Provide the (x, y) coordinate of the cell's center where the given text is located.  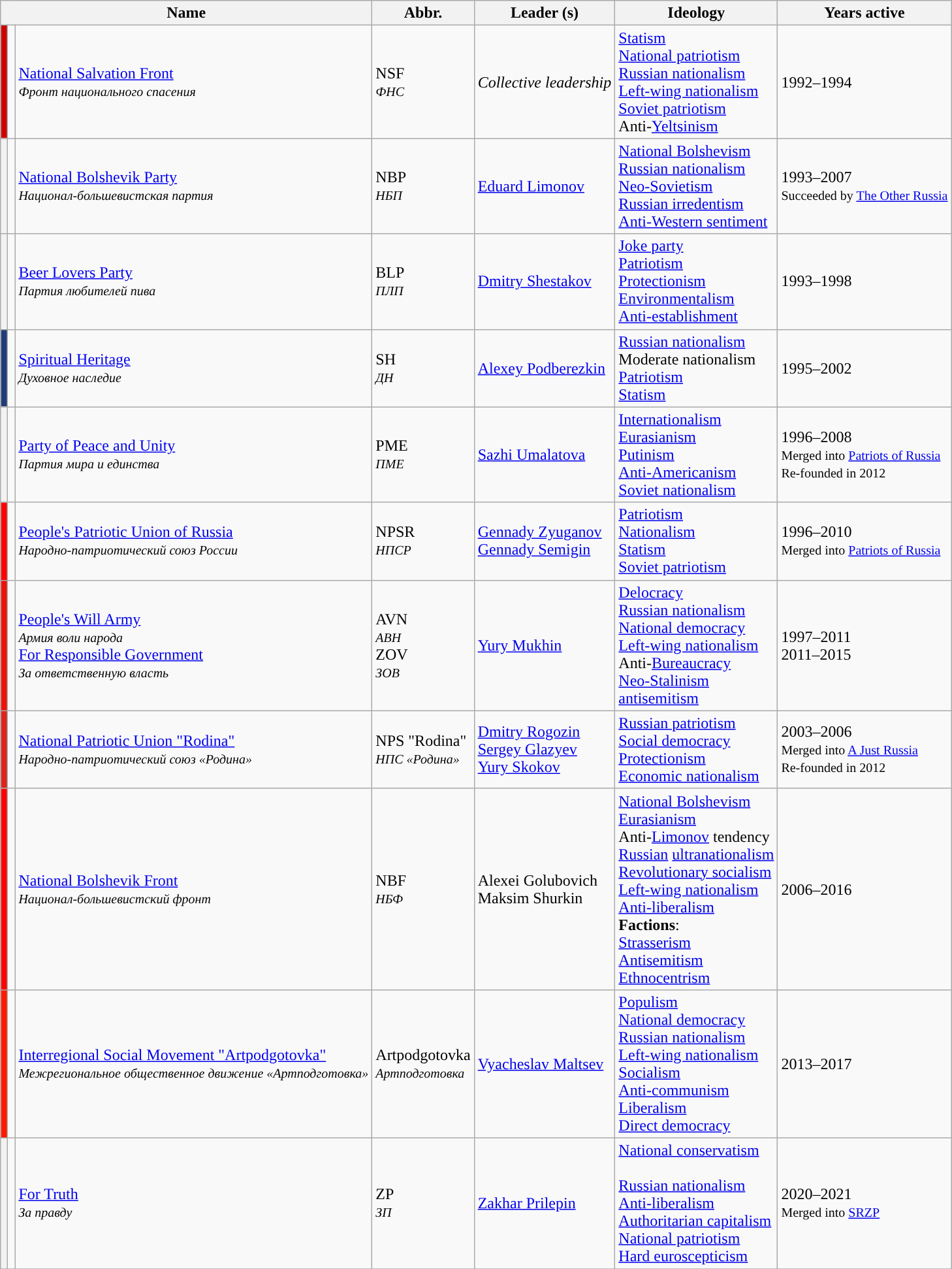
InternationalismEurasianismPutinismAnti-AmericanismSoviet nationalism (696, 455)
NPS "Rodina"НПС «Родина» (423, 750)
AVNАВНZOVЗОВ (423, 645)
Ideology (696, 13)
Dmitry Shestakov (545, 281)
2020–2021Merged into SRZP (865, 1203)
People's Patriotic Union of RussiaНародно-патриотический союз России (193, 541)
Collective leadership (545, 82)
National conservatismRussian nationalismAnti-liberalismAuthoritarian capitalismNational patriotismHard euroscepticism (696, 1203)
2006–2016 (865, 889)
1996–2010Merged into Patriots of Russia (865, 541)
2013–2017 (865, 1063)
National Bolshevik PartyНационал-большевистская партия (193, 186)
Vyacheslav Maltsev (545, 1063)
For TruthЗа правду (193, 1203)
Party of Peace and UnityПартия мира и единства (193, 455)
National Salvation FrontФронт национального спасения (193, 82)
Sazhi Umalatova (545, 455)
Leader (s) (545, 13)
Joke partyPatriotismProtectionismEnvironmentalismAnti-establishment (696, 281)
PMEПМЕ (423, 455)
BLPПЛП (423, 281)
NPSRНПСР (423, 541)
1995–2002 (865, 368)
Interregional Social Movement "Artpodgotovka"Межрегиональное общественное движение «Артподготовка» (193, 1063)
1996–2008Merged into Patriots of RussiaRe-founded in 2012 (865, 455)
Alexey Podberezkin (545, 368)
1993–2007Succeeded by The Other Russia (865, 186)
NSFФНС (423, 82)
Beer Lovers PartyПартия любителей пива (193, 281)
Russian patriotismSocial democracyProtectionismEconomic nationalism (696, 750)
PopulismNational democracyRussian nationalismLeft-wing nationalismSocialismAnti-communismLiberalismDirect democracy (696, 1063)
Zakhar Prilepin (545, 1203)
SHДН (423, 368)
Alexei GolubovichMaksim Shurkin (545, 889)
National Patriotic Union "Rodina"Народно-патриотический союз «Родина» (193, 750)
Yury Mukhin (545, 645)
Eduard Limonov (545, 186)
DelocracyRussian nationalismNational democracyLeft-wing nationalismAnti-BureaucracyNeo-Stalinismantisemitism (696, 645)
PatriotismNationalismStatismSoviet patriotism (696, 541)
National BolshevismRussian nationalismNeo-SovietismRussian irredentismAnti-Western sentiment (696, 186)
Abbr. (423, 13)
1997–20112011–2015 (865, 645)
Years active (865, 13)
Dmitry RogozinSergey GlazyevYury Skokov (545, 750)
Name (187, 13)
StatismNational patriotismRussian nationalismLeft-wing nationalismSoviet patriotismAnti-Yeltsinism (696, 82)
1992–1994 (865, 82)
NBPНБП (423, 186)
Gennady ZyuganovGennady Semigin (545, 541)
1993–1998 (865, 281)
ZPЗП (423, 1203)
NBFНБФ (423, 889)
2003–2006Merged into A Just RussiaRe-founded in 2012 (865, 750)
Spiritual HeritageДуховное наследие (193, 368)
National Bolshevik FrontНационал-большевистский фронт (193, 889)
ArtpodgotovkaАртподготовка (423, 1063)
Russian nationalismModerate nationalismPatriotismStatism (696, 368)
People's Will ArmyАрмия воли народаFor Responsible GovernmentЗа ответственную власть (193, 645)
